Search for the cell housing the specified text and yield its (X, Y) center coordinate. 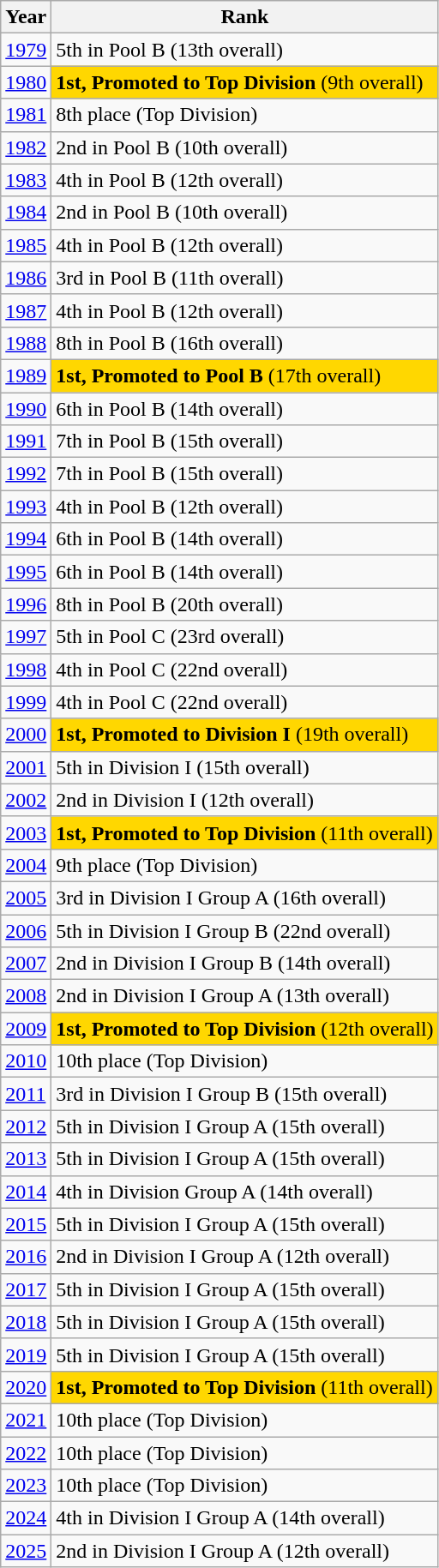
Rank (245, 17)
1984 (26, 213)
2011 (26, 1094)
1988 (26, 343)
1992 (26, 474)
3rd in Pool B (11th overall) (245, 278)
2006 (26, 930)
1985 (26, 245)
1986 (26, 278)
5th in Pool C (23rd overall) (245, 637)
4th in Division I Group A (14th overall) (245, 1518)
8th place (Top Division) (245, 115)
2nd in Division I (12th overall) (245, 800)
2001 (26, 767)
1996 (26, 604)
2021 (26, 1420)
9th place (Top Division) (245, 865)
2025 (26, 1551)
2022 (26, 1453)
2020 (26, 1387)
1st, Promoted to Division I (19th overall) (245, 735)
1994 (26, 539)
1995 (26, 572)
1979 (26, 50)
1999 (26, 702)
2004 (26, 865)
2024 (26, 1518)
1982 (26, 147)
2017 (26, 1289)
2nd in Division I Group A (13th overall) (245, 996)
2009 (26, 1029)
2010 (26, 1061)
1989 (26, 375)
2005 (26, 898)
2002 (26, 800)
1983 (26, 180)
2018 (26, 1322)
2014 (26, 1192)
4th in Division Group A (14th overall) (245, 1192)
1987 (26, 310)
1980 (26, 82)
3rd in Division I Group A (16th overall) (245, 898)
8th in Pool B (16th overall) (245, 343)
Year (26, 17)
1991 (26, 442)
1st, Promoted to Top Division (12th overall) (245, 1029)
2013 (26, 1159)
2008 (26, 996)
2023 (26, 1486)
2003 (26, 832)
3rd in Division I Group B (15th overall) (245, 1094)
1st, Promoted to Top Division (9th overall) (245, 82)
1981 (26, 115)
2000 (26, 735)
2015 (26, 1224)
2007 (26, 964)
2019 (26, 1355)
1998 (26, 670)
1st, Promoted to Pool B (17th overall) (245, 375)
8th in Pool B (20th overall) (245, 604)
1990 (26, 409)
5th in Division I (15th overall) (245, 767)
5th in Division I Group B (22nd overall) (245, 930)
2012 (26, 1126)
1997 (26, 637)
2016 (26, 1257)
2nd in Division I Group B (14th overall) (245, 964)
5th in Pool B (13th overall) (245, 50)
1993 (26, 507)
